Find where the given text appears and provide that cell's center as [x, y] coordinate. 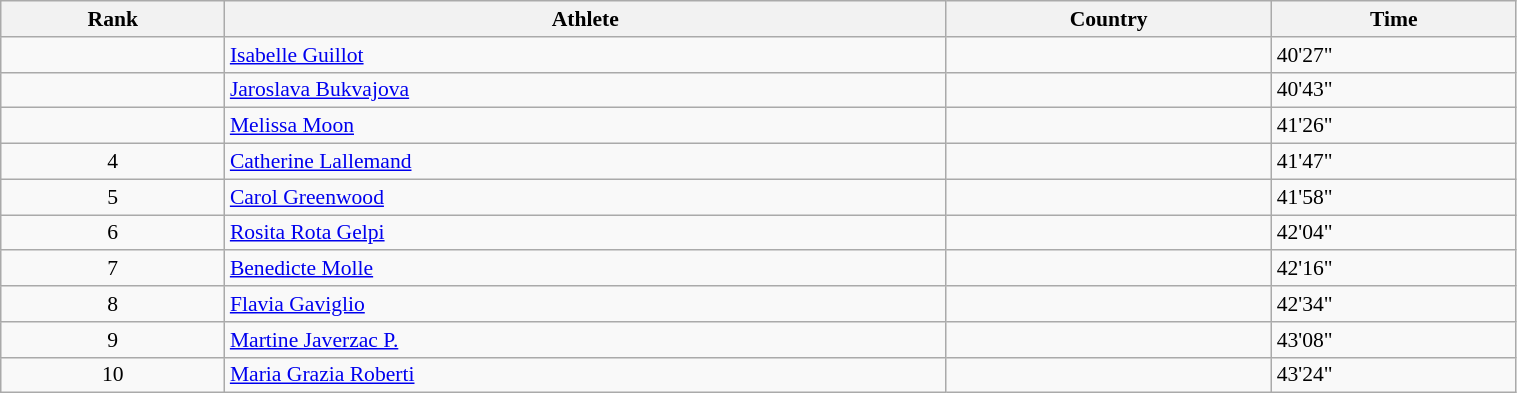
42'04" [1394, 233]
7 [113, 269]
41'26" [1394, 126]
Flavia Gaviglio [586, 304]
43'08" [1394, 340]
8 [113, 304]
Jaroslava Bukvajova [586, 90]
Martine Javerzac P. [586, 340]
4 [113, 162]
10 [113, 375]
40'43" [1394, 90]
9 [113, 340]
Maria Grazia Roberti [586, 375]
41'47" [1394, 162]
Country [1109, 19]
6 [113, 233]
Rank [113, 19]
42'34" [1394, 304]
Athlete [586, 19]
5 [113, 197]
40'27" [1394, 55]
Rosita Rota Gelpi [586, 233]
Catherine Lallemand [586, 162]
Isabelle Guillot [586, 55]
Melissa Moon [586, 126]
Time [1394, 19]
Benedicte Molle [586, 269]
41'58" [1394, 197]
Carol Greenwood [586, 197]
43'24" [1394, 375]
42'16" [1394, 269]
